Capture the cell that displays the provided text and extract its [x, y] central coordinate. 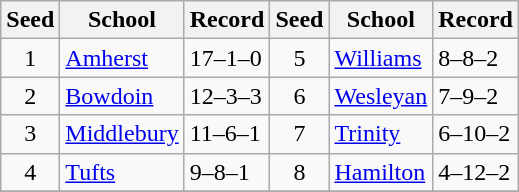
Wesleyan [381, 96]
7 [300, 134]
Trinity [381, 134]
3 [30, 134]
17–1–0 [227, 58]
Tufts [122, 172]
2 [30, 96]
6–10–2 [476, 134]
11–6–1 [227, 134]
5 [300, 58]
8–8–2 [476, 58]
4–12–2 [476, 172]
1 [30, 58]
9–8–1 [227, 172]
Middlebury [122, 134]
6 [300, 96]
8 [300, 172]
4 [30, 172]
Hamilton [381, 172]
7–9–2 [476, 96]
12–3–3 [227, 96]
Williams [381, 58]
Amherst [122, 58]
Bowdoin [122, 96]
